Locate the cell with the specified text and output its [x, y] center coordinate. 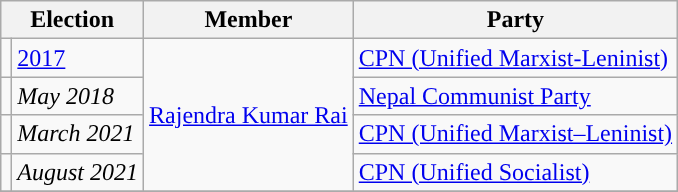
May 2018 [78, 96]
August 2021 [78, 172]
CPN (Unified Marxist–Leninist) [515, 134]
2017 [78, 58]
March 2021 [78, 134]
Election [72, 20]
Member [249, 20]
Party [515, 20]
Rajendra Kumar Rai [249, 115]
CPN (Unified Marxist-Leninist) [515, 58]
Nepal Communist Party [515, 96]
CPN (Unified Socialist) [515, 172]
